Identify which cell holds the provided text, then report its [x, y] central coordinate. 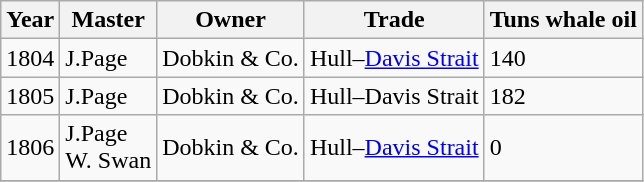
182 [563, 96]
140 [563, 58]
Owner [231, 20]
0 [563, 148]
Year [30, 20]
J.PageW. Swan [108, 148]
1806 [30, 148]
1804 [30, 58]
Trade [394, 20]
Master [108, 20]
Tuns whale oil [563, 20]
1805 [30, 96]
